Determine the [X, Y] coordinate at the center of the cell enclosing the given text.  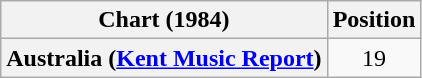
Position [374, 20]
19 [374, 58]
Australia (Kent Music Report) [164, 58]
Chart (1984) [164, 20]
